Output the (x, y) coordinate of the center of the cell containing the given text.  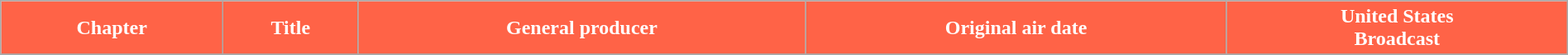
Title (291, 28)
General producer (582, 28)
United States Broadcast (1397, 28)
Chapter (112, 28)
Original air date (1016, 28)
